Scan for the cell matching the given text and deliver its [x, y] coordinate at center. 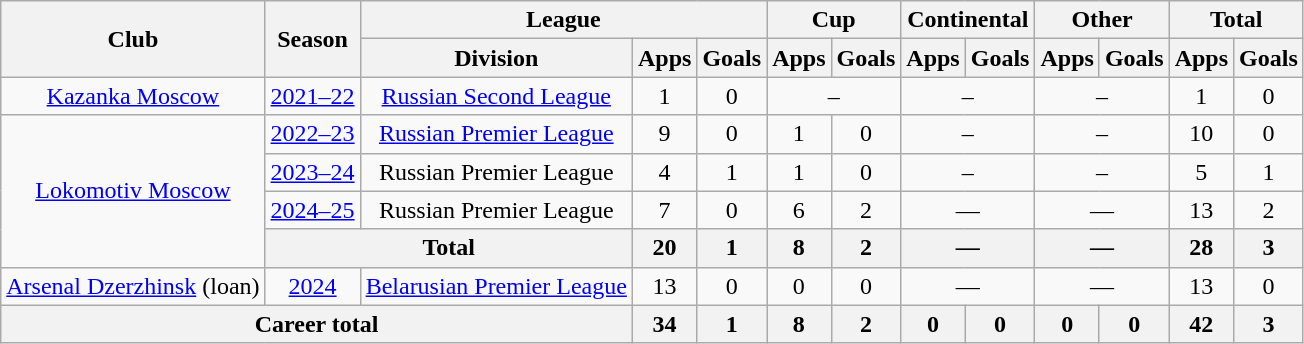
20 [664, 248]
Season [312, 39]
6 [799, 210]
7 [664, 210]
10 [1201, 134]
28 [1201, 248]
Continental [968, 20]
Other [1102, 20]
Kazanka Moscow [133, 96]
42 [1201, 324]
5 [1201, 172]
Cup [834, 20]
2022–23 [312, 134]
Belarusian Premier League [496, 286]
2021–22 [312, 96]
4 [664, 172]
Division [496, 58]
Russian Second League [496, 96]
Lokomotiv Moscow [133, 191]
2024–25 [312, 210]
Club [133, 39]
2024 [312, 286]
2023–24 [312, 172]
Career total [317, 324]
9 [664, 134]
Arsenal Dzerzhinsk (loan) [133, 286]
34 [664, 324]
League [563, 20]
